From the cell containing the given text, extract its center point as [X, Y] coordinate. 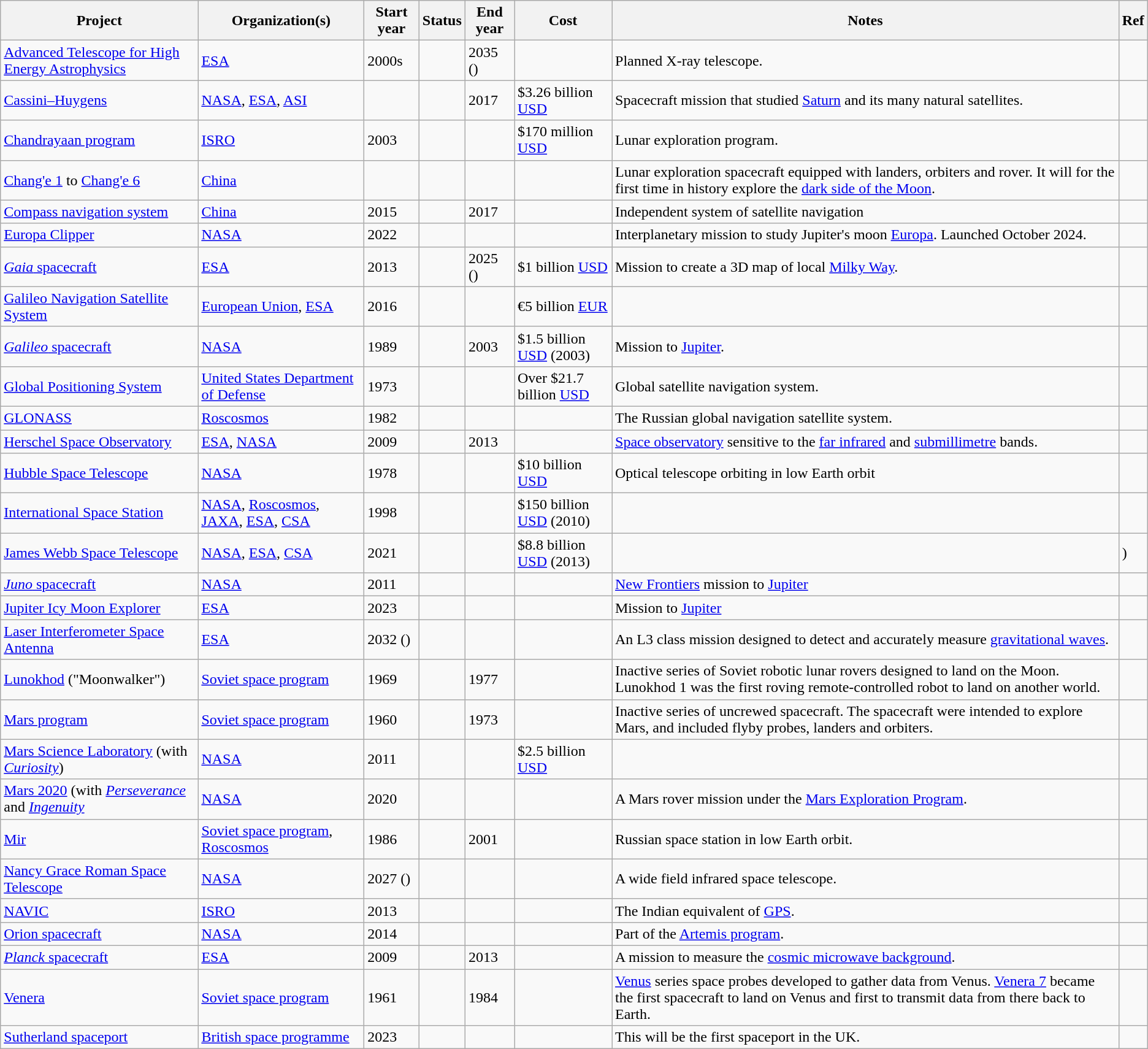
Compass navigation system [99, 212]
Planck spacecraft [99, 957]
Roscosmos [281, 418]
Gaia spacecraft [99, 266]
A Mars rover mission under the Mars Exploration Program. [866, 799]
$1 billion USD [563, 266]
Inactive series of uncrewed spacecraft. The spacecraft were intended to explore Mars, and included flyby probes, landers and orbiters. [866, 719]
Project [99, 21]
End year [489, 21]
GLONASS [99, 418]
A wide field infrared space telescope. [866, 878]
2001 [489, 839]
Organization(s) [281, 21]
Jupiter Icy Moon Explorer [99, 608]
1998 [391, 513]
New Frontiers mission to Jupiter [866, 585]
Start year [391, 21]
NASA, ESA, CSA [281, 553]
Venera [99, 997]
Lunar exploration program. [866, 140]
Mission to Jupiter. [866, 346]
James Webb Space Telescope [99, 553]
Spacecraft mission that studied Saturn and its many natural satellites. [866, 101]
Soviet space program, Roscosmos [281, 839]
Global Positioning System [99, 386]
1969 [391, 680]
International Space Station [99, 513]
) [1133, 553]
1986 [391, 839]
Orion spacecraft [99, 934]
Advanced Telescope for High Energy Astrophysics [99, 60]
Hubble Space Telescope [99, 474]
The Indian equivalent of GPS. [866, 910]
Independent system of satellite navigation [866, 212]
Notes [866, 21]
Mission to Jupiter [866, 608]
1961 [391, 997]
1989 [391, 346]
Space observatory sensitive to the far infrared and submillimetre bands. [866, 441]
2032 () [391, 639]
NAVIC [99, 910]
Galileo spacecraft [99, 346]
$170 million USD [563, 140]
Interplanetary mission to study Jupiter's moon Europa. Launched October 2024. [866, 235]
2014 [391, 934]
Global satellite navigation system. [866, 386]
Mir [99, 839]
2015 [391, 212]
2025 () [489, 266]
Juno spacecraft [99, 585]
Lunokhod ("Moonwalker") [99, 680]
Herschel Space Observatory [99, 441]
Sutherland spaceport [99, 1037]
The Russian global navigation satellite system. [866, 418]
European Union, ESA [281, 307]
€5 billion EUR [563, 307]
ESA, NASA [281, 441]
1978 [391, 474]
A mission to measure the cosmic microwave background. [866, 957]
$150 billion USD (2010) [563, 513]
Mission to create a 3D map of local Milky Way. [866, 266]
Galileo Navigation Satellite System [99, 307]
1982 [391, 418]
Cost [563, 21]
2020 [391, 799]
$8.8 billion USD (2013) [563, 553]
Mars Science Laboratory (with Curiosity) [99, 759]
Chang'e 1 to Chang'e 6 [99, 180]
Optical telescope orbiting in low Earth orbit [866, 474]
2016 [391, 307]
Part of the Artemis program. [866, 934]
Laser Interferometer Space Antenna [99, 639]
An L3 class mission designed to detect and accurately measure gravitational waves. [866, 639]
Europa Clipper [99, 235]
1977 [489, 680]
Nancy Grace Roman Space Telescope [99, 878]
This will be the first spaceport in the UK. [866, 1037]
Cassini–Huygens [99, 101]
United States Department of Defense [281, 386]
Chandrayaan program [99, 140]
British space programme [281, 1037]
$2.5 billion USD [563, 759]
Status [442, 21]
Mars 2020 (with Perseverance and Ingenuity [99, 799]
$10 billion USD [563, 474]
$1.5 billion USD (2003) [563, 346]
2035 () [489, 60]
2022 [391, 235]
2021 [391, 553]
Planned X-ray telescope. [866, 60]
2027 () [391, 878]
1960 [391, 719]
Mars program [99, 719]
NASA, Roscosmos, JAXA, ESA, CSA [281, 513]
Lunar exploration spacecraft equipped with landers, orbiters and rover. It will for the first time in history explore the dark side of the Moon. [866, 180]
Over $21.7 billion USD [563, 386]
$3.26 billion USD [563, 101]
NASA, ESA, ASI [281, 101]
Russian space station in low Earth orbit. [866, 839]
2000s [391, 60]
Ref [1133, 21]
1984 [489, 997]
